Identify which cell holds the provided text, then report its [x, y] central coordinate. 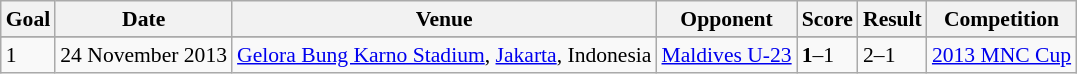
Score [828, 19]
Gelora Bung Karno Stadium, Jakarta, Indonesia [444, 55]
24 November 2013 [144, 55]
Result [892, 19]
1 [28, 55]
1–1 [828, 55]
Date [144, 19]
Opponent [726, 19]
Goal [28, 19]
2–1 [892, 55]
Maldives U-23 [726, 55]
Venue [444, 19]
2013 MNC Cup [1002, 55]
Competition [1002, 19]
